Extract the (x, y) coordinate from the center of the cell holding the provided text.  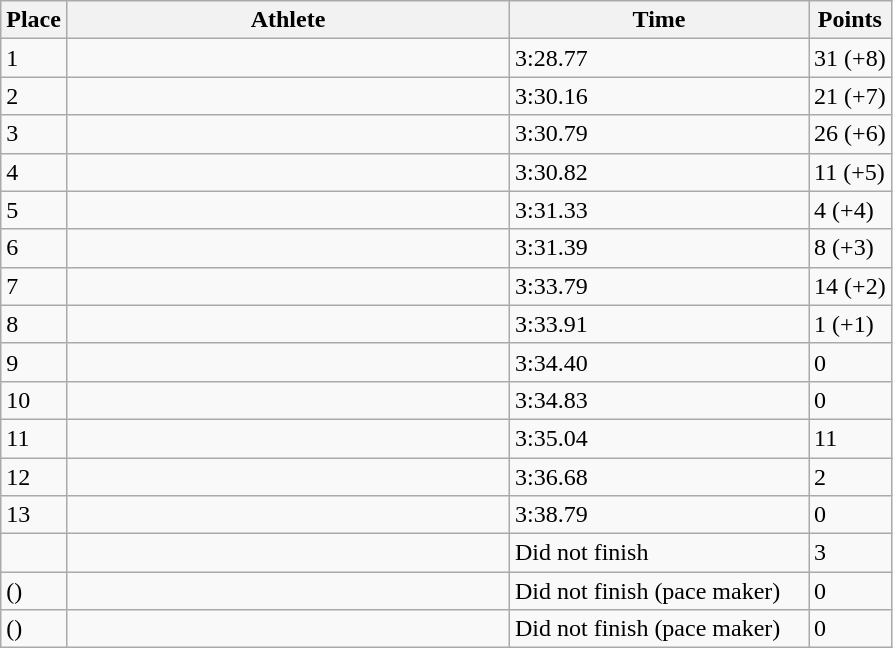
31 (+8) (850, 58)
12 (34, 477)
10 (34, 400)
3:31.33 (660, 210)
3:30.82 (660, 172)
3:36.68 (660, 477)
13 (34, 515)
26 (+6) (850, 134)
7 (34, 286)
8 (+3) (850, 248)
9 (34, 362)
4 (34, 172)
3:34.40 (660, 362)
3:33.79 (660, 286)
Place (34, 20)
Did not finish (660, 553)
Time (660, 20)
6 (34, 248)
3:38.79 (660, 515)
3:35.04 (660, 438)
5 (34, 210)
Athlete (288, 20)
1 (+1) (850, 324)
14 (+2) (850, 286)
3:28.77 (660, 58)
8 (34, 324)
3:34.83 (660, 400)
Points (850, 20)
11 (+5) (850, 172)
1 (34, 58)
3:30.79 (660, 134)
4 (+4) (850, 210)
3:33.91 (660, 324)
3:31.39 (660, 248)
3:30.16 (660, 96)
21 (+7) (850, 96)
